Return [x, y] of the center of cell containing provided text 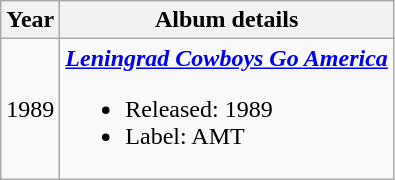
Album details [227, 20]
Leningrad Cowboys Go AmericaReleased: 1989Label: AMT [227, 109]
1989 [30, 109]
Year [30, 20]
